Pinpoint the cell where the given text exists, returning its [X, Y] midpoint coordinate. 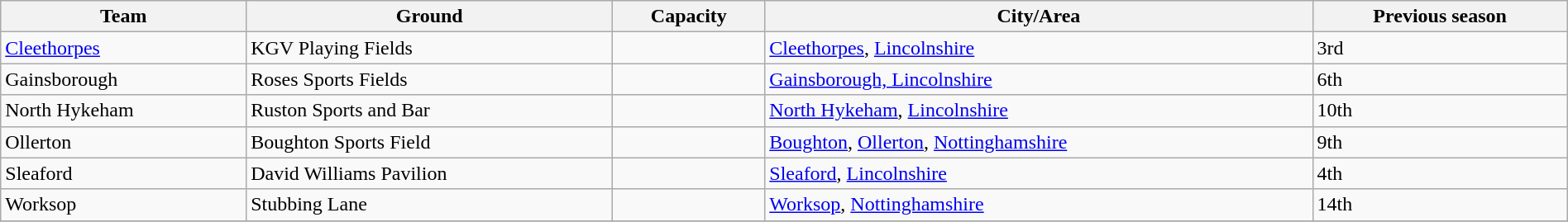
Worksop [124, 205]
Previous season [1440, 17]
Capacity [689, 17]
10th [1440, 111]
6th [1440, 79]
Sleaford [124, 173]
Cleethorpes [124, 48]
14th [1440, 205]
Gainsborough, Lincolnshire [1039, 79]
Roses Sports Fields [430, 79]
Gainsborough [124, 79]
City/Area [1039, 17]
9th [1440, 142]
David Williams Pavilion [430, 173]
North Hykeham, Lincolnshire [1039, 111]
Ground [430, 17]
North Hykeham [124, 111]
4th [1440, 173]
Boughton Sports Field [430, 142]
Cleethorpes, Lincolnshire [1039, 48]
Boughton, Ollerton, Nottinghamshire [1039, 142]
Stubbing Lane [430, 205]
Ruston Sports and Bar [430, 111]
Sleaford, Lincolnshire [1039, 173]
Ollerton [124, 142]
Team [124, 17]
Worksop, Nottinghamshire [1039, 205]
KGV Playing Fields [430, 48]
3rd [1440, 48]
